From the cell containing the given text, extract its center point as [x, y] coordinate. 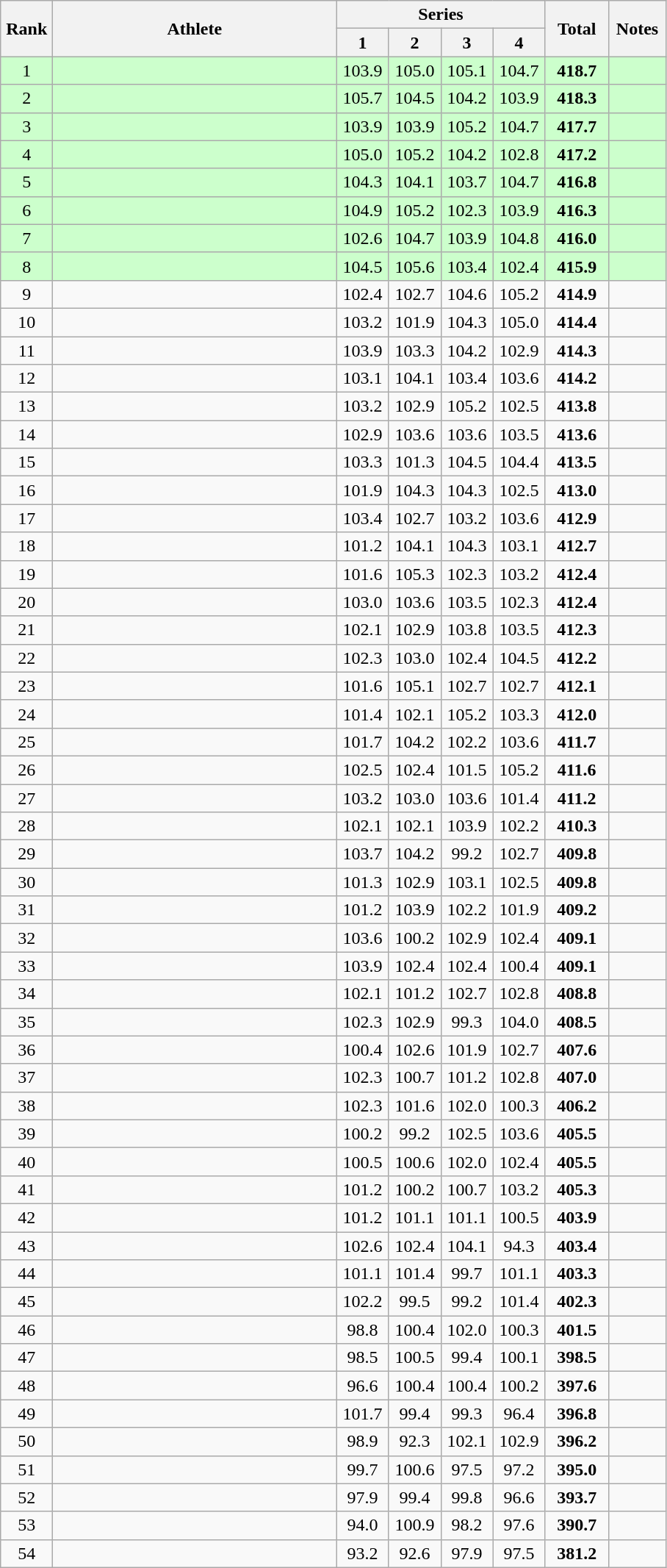
104.8 [519, 238]
417.2 [577, 154]
418.7 [577, 71]
414.4 [577, 322]
403.3 [577, 1274]
105.6 [414, 266]
25 [26, 742]
30 [26, 882]
47 [26, 1358]
417.7 [577, 126]
105.3 [414, 574]
23 [26, 686]
412.9 [577, 518]
397.6 [577, 1386]
Series [441, 15]
414.9 [577, 294]
409.2 [577, 910]
390.7 [577, 1525]
36 [26, 1050]
Rank [26, 29]
381.2 [577, 1553]
46 [26, 1330]
45 [26, 1302]
402.3 [577, 1302]
Total [577, 29]
28 [26, 826]
18 [26, 546]
40 [26, 1161]
97.6 [519, 1525]
98.2 [467, 1525]
96.4 [519, 1414]
19 [26, 574]
104.6 [467, 294]
93.2 [363, 1553]
416.0 [577, 238]
26 [26, 770]
Notes [638, 29]
44 [26, 1274]
412.1 [577, 686]
412.0 [577, 714]
92.3 [414, 1442]
100.1 [519, 1358]
34 [26, 994]
32 [26, 938]
413.0 [577, 490]
99.8 [467, 1497]
393.7 [577, 1497]
33 [26, 966]
7 [26, 238]
412.7 [577, 546]
412.2 [577, 658]
105.7 [363, 99]
31 [26, 910]
98.5 [363, 1358]
53 [26, 1525]
396.2 [577, 1442]
414.2 [577, 379]
Athlete [195, 29]
49 [26, 1414]
412.3 [577, 630]
414.3 [577, 351]
37 [26, 1078]
413.8 [577, 407]
104.0 [519, 1022]
396.8 [577, 1414]
398.5 [577, 1358]
15 [26, 462]
6 [26, 210]
411.6 [577, 770]
11 [26, 351]
416.8 [577, 182]
39 [26, 1134]
24 [26, 714]
8 [26, 266]
418.3 [577, 99]
99.5 [414, 1302]
48 [26, 1386]
12 [26, 379]
410.3 [577, 826]
411.2 [577, 798]
38 [26, 1106]
5 [26, 182]
100.9 [414, 1525]
21 [26, 630]
413.5 [577, 462]
94.3 [519, 1246]
405.3 [577, 1189]
101.5 [467, 770]
395.0 [577, 1469]
98.8 [363, 1330]
97.2 [519, 1469]
94.0 [363, 1525]
27 [26, 798]
411.7 [577, 742]
17 [26, 518]
29 [26, 854]
35 [26, 1022]
22 [26, 658]
406.2 [577, 1106]
407.6 [577, 1050]
104.9 [363, 210]
14 [26, 434]
104.4 [519, 462]
103.8 [467, 630]
50 [26, 1442]
41 [26, 1189]
403.9 [577, 1217]
52 [26, 1497]
413.6 [577, 434]
416.3 [577, 210]
401.5 [577, 1330]
13 [26, 407]
51 [26, 1469]
54 [26, 1553]
9 [26, 294]
10 [26, 322]
98.9 [363, 1442]
403.4 [577, 1246]
42 [26, 1217]
415.9 [577, 266]
408.5 [577, 1022]
16 [26, 490]
408.8 [577, 994]
43 [26, 1246]
407.0 [577, 1078]
20 [26, 602]
92.6 [414, 1553]
